Search for the cell housing the specified text and yield its [X, Y] center coordinate. 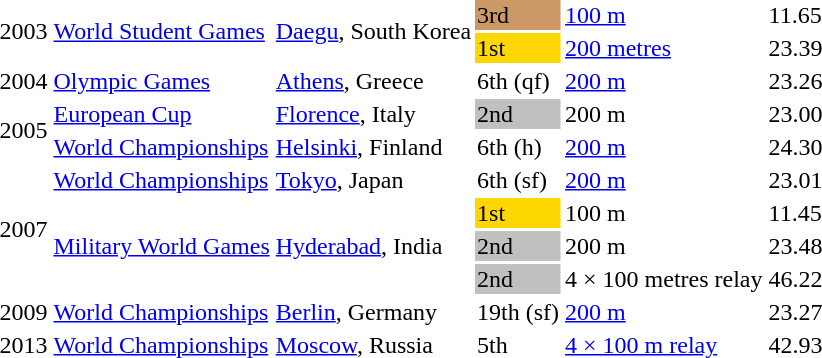
200 metres [664, 48]
19th (sf) [518, 312]
Athens, Greece [373, 81]
Military World Games [162, 246]
4 × 100 metres relay [664, 279]
6th (h) [518, 147]
Tokyo, Japan [373, 180]
Daegu, South Korea [373, 32]
European Cup [162, 114]
3rd [518, 15]
Olympic Games [162, 81]
World Student Games [162, 32]
6th (sf) [518, 180]
Helsinki, Finland [373, 147]
Hyderabad, India [373, 246]
Florence, Italy [373, 114]
6th (qf) [518, 81]
Berlin, Germany [373, 312]
